Search for the cell housing the specified text and yield its (x, y) center coordinate. 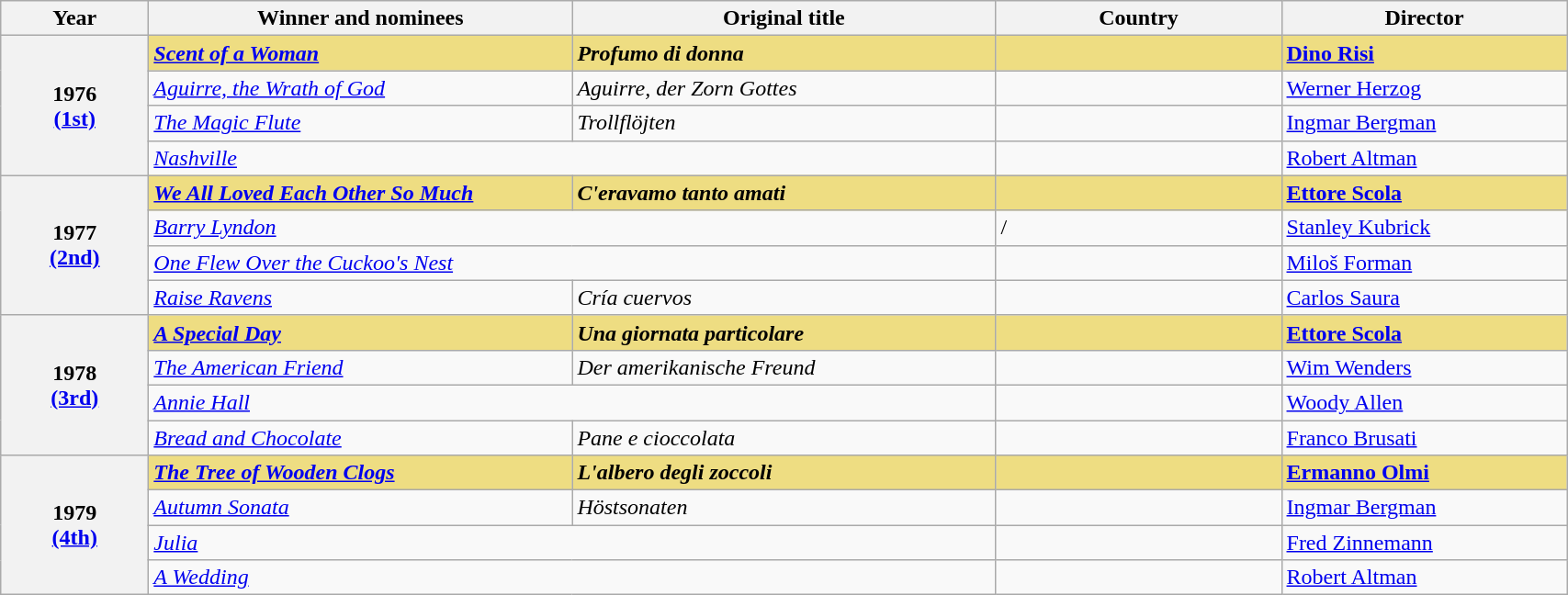
Pane e cioccolata (784, 438)
Julia (572, 543)
Scent of a Woman (360, 53)
Country (1139, 18)
Trollflöjten (784, 123)
Nashville (572, 158)
Fred Zinnemann (1424, 543)
Profumo di donna (784, 53)
Der amerikanische Freund (784, 367)
The American Friend (360, 367)
Barry Lyndon (572, 228)
A Wedding (572, 578)
L'albero degli zoccoli (784, 473)
Una giornata particolare (784, 332)
We All Loved Each Other So Much (360, 193)
Carlos Saura (1424, 297)
Winner and nominees (360, 18)
A Special Day (360, 332)
1976(1st) (75, 106)
Director (1424, 18)
1979(4th) (75, 525)
Bread and Chocolate (360, 438)
/ (1139, 228)
Annie Hall (572, 402)
The Magic Flute (360, 123)
Ermanno Olmi (1424, 473)
1978(3rd) (75, 385)
Autumn Sonata (360, 508)
Aguirre, der Zorn Gottes (784, 88)
Dino Risi (1424, 53)
Wim Wenders (1424, 367)
One Flew Over the Cuckoo's Nest (572, 263)
Raise Ravens (360, 297)
Year (75, 18)
The Tree of Wooden Clogs (360, 473)
Franco Brusati (1424, 438)
Original title (784, 18)
Aguirre, the Wrath of God (360, 88)
Cría cuervos (784, 297)
Höstsonaten (784, 508)
Werner Herzog (1424, 88)
Stanley Kubrick (1424, 228)
C'eravamo tanto amati (784, 193)
1977(2nd) (75, 245)
Woody Allen (1424, 402)
Miloš Forman (1424, 263)
